Identify which cell holds the provided text, then report its [X, Y] central coordinate. 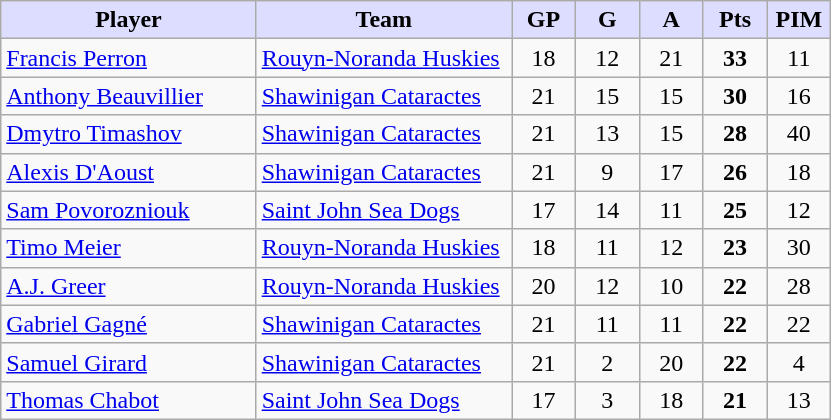
Timo Meier [128, 248]
PIM [799, 20]
14 [607, 210]
25 [735, 210]
Thomas Chabot [128, 400]
16 [799, 96]
A.J. Greer [128, 286]
Anthony Beauvillier [128, 96]
Player [128, 20]
23 [735, 248]
9 [607, 172]
Alexis D'Aoust [128, 172]
G [607, 20]
4 [799, 362]
33 [735, 58]
Francis Perron [128, 58]
Pts [735, 20]
Samuel Girard [128, 362]
40 [799, 134]
10 [671, 286]
GP [544, 20]
2 [607, 362]
Gabriel Gagné [128, 324]
26 [735, 172]
Sam Povorozniouk [128, 210]
Dmytro Timashov [128, 134]
A [671, 20]
3 [607, 400]
Team [384, 20]
